Determine the (x, y) coordinate at the center of the cell enclosing the given text.  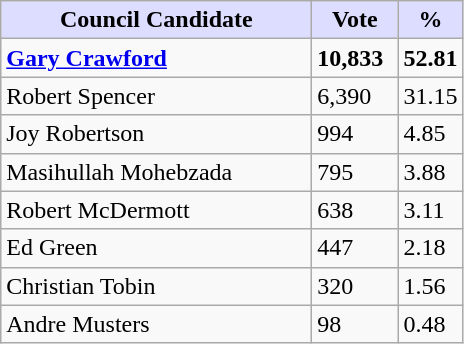
Robert McDermott (156, 210)
1.56 (430, 286)
2.18 (430, 248)
0.48 (430, 324)
320 (355, 286)
31.15 (430, 96)
Vote (355, 20)
% (430, 20)
638 (355, 210)
Masihullah Mohebzada (156, 172)
Robert Spencer (156, 96)
98 (355, 324)
3.11 (430, 210)
3.88 (430, 172)
Joy Robertson (156, 134)
Ed Green (156, 248)
6,390 (355, 96)
Council Candidate (156, 20)
Gary Crawford (156, 58)
52.81 (430, 58)
10,833 (355, 58)
994 (355, 134)
4.85 (430, 134)
Christian Tobin (156, 286)
795 (355, 172)
447 (355, 248)
Andre Musters (156, 324)
